Pinpoint the cell where the given text exists, returning its (X, Y) midpoint coordinate. 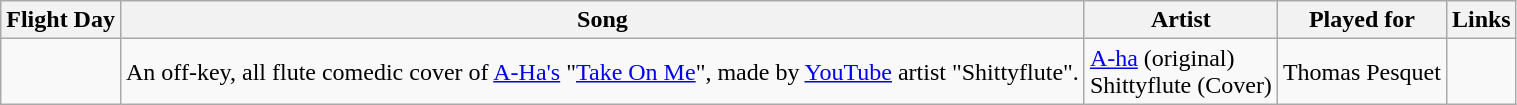
A-ha (original)Shittyflute (Cover) (1180, 72)
An off-key, all flute comedic cover of A-Ha's "Take On Me", made by YouTube artist "Shittyflute". (602, 72)
Artist (1180, 20)
Played for (1362, 20)
Flight Day (61, 20)
Links (1481, 20)
Thomas Pesquet (1362, 72)
Song (602, 20)
